Locate the cell with the specified text and output its [x, y] center coordinate. 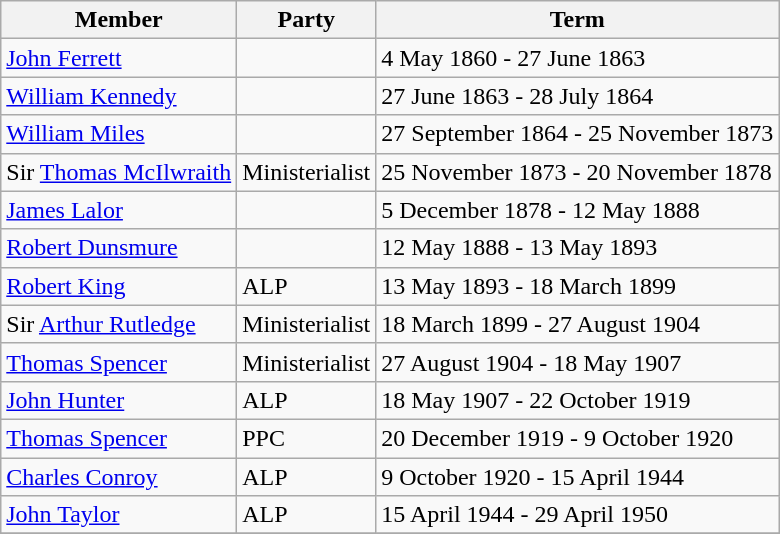
John Taylor [119, 515]
Sir Thomas McIlwraith [119, 172]
Party [306, 20]
13 May 1893 - 18 March 1899 [578, 286]
William Kennedy [119, 96]
Robert Dunsmure [119, 248]
18 March 1899 - 27 August 1904 [578, 324]
20 December 1919 - 9 October 1920 [578, 438]
Sir Arthur Rutledge [119, 324]
18 May 1907 - 22 October 1919 [578, 400]
John Ferrett [119, 58]
25 November 1873 - 20 November 1878 [578, 172]
15 April 1944 - 29 April 1950 [578, 515]
Member [119, 20]
12 May 1888 - 13 May 1893 [578, 248]
John Hunter [119, 400]
Robert King [119, 286]
William Miles [119, 134]
5 December 1878 - 12 May 1888 [578, 210]
James Lalor [119, 210]
27 June 1863 - 28 July 1864 [578, 96]
27 September 1864 - 25 November 1873 [578, 134]
4 May 1860 - 27 June 1863 [578, 58]
Charles Conroy [119, 477]
27 August 1904 - 18 May 1907 [578, 362]
9 October 1920 - 15 April 1944 [578, 477]
PPC [306, 438]
Term [578, 20]
